Search for the cell housing the specified text and yield its (X, Y) center coordinate. 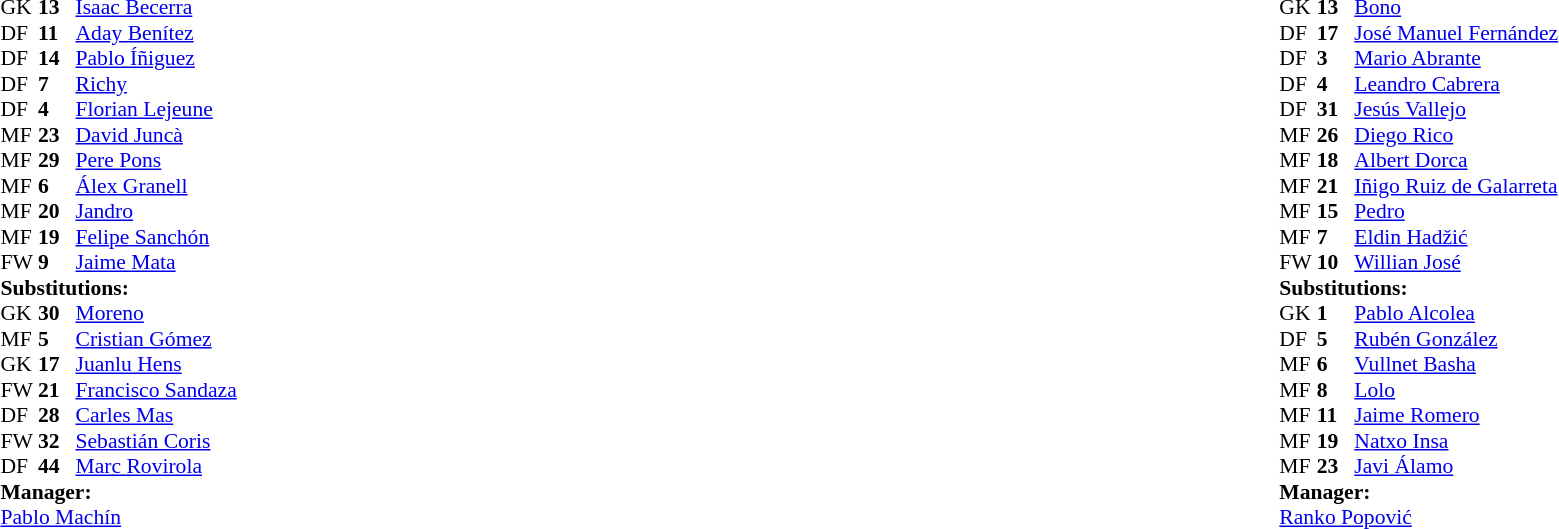
29 (57, 161)
David Juncà (156, 135)
Juanlu Hens (156, 365)
10 (1336, 263)
Carles Mas (156, 415)
Leandro Cabrera (1456, 84)
Willian José (1456, 263)
32 (57, 441)
44 (57, 467)
Richy (156, 84)
Sebastián Coris (156, 441)
Iñigo Ruiz de Galarreta (1456, 186)
14 (57, 59)
Lolo (1456, 390)
8 (1336, 390)
26 (1336, 135)
Jaime Mata (156, 263)
Rubén González (1456, 339)
28 (57, 415)
Moreno (156, 313)
Vullnet Basha (1456, 365)
Pablo Alcolea (1456, 313)
9 (57, 263)
Francisco Sandaza (156, 390)
Jesús Vallejo (1456, 109)
Cristian Gómez (156, 339)
3 (1336, 59)
31 (1336, 109)
Jaime Romero (1456, 415)
Jandro (156, 211)
Felipe Sanchón (156, 237)
Álex Granell (156, 186)
Pere Pons (156, 161)
Marc Rovirola (156, 467)
Mario Abrante (1456, 59)
20 (57, 211)
Natxo Insa (1456, 441)
30 (57, 313)
Florian Lejeune (156, 109)
Albert Dorca (1456, 161)
José Manuel Fernández (1456, 33)
Pedro (1456, 211)
Eldin Hadžić (1456, 237)
Javi Álamo (1456, 467)
Aday Benítez (156, 33)
Pablo Íñiguez (156, 59)
18 (1336, 161)
15 (1336, 211)
1 (1336, 313)
Diego Rico (1456, 135)
